Determine the [X, Y] coordinate at the center of the cell enclosing the given text.  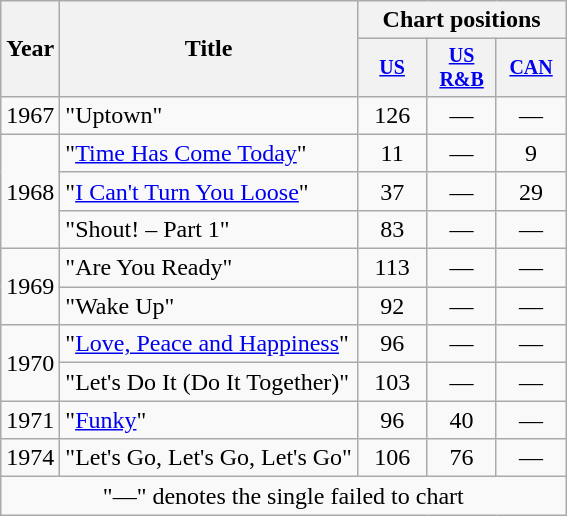
Chart positions [461, 20]
76 [462, 458]
"Are You Ready" [209, 268]
113 [392, 268]
1974 [30, 458]
"—" denotes the single failed to chart [284, 496]
1969 [30, 287]
US [392, 68]
1968 [30, 191]
"Let's Do It (Do It Together)" [209, 382]
11 [392, 153]
1967 [30, 115]
9 [530, 153]
83 [392, 229]
"Shout! – Part 1" [209, 229]
"Uptown" [209, 115]
29 [530, 191]
CAN [530, 68]
126 [392, 115]
"Let's Go, Let's Go, Let's Go" [209, 458]
1970 [30, 363]
106 [392, 458]
"Love, Peace and Happiness" [209, 344]
"I Can't Turn You Loose" [209, 191]
1971 [30, 420]
Year [30, 49]
37 [392, 191]
103 [392, 382]
"Wake Up" [209, 306]
92 [392, 306]
USR&B [462, 68]
"Time Has Come Today" [209, 153]
"Funky" [209, 420]
40 [462, 420]
Title [209, 49]
